Find where the given text appears and provide that cell's center as (x, y) coordinate. 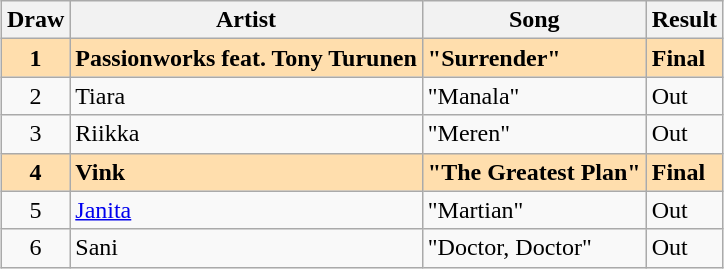
Artist (246, 20)
Result (684, 20)
"Doctor, Doctor" (534, 248)
Vink (246, 172)
1 (35, 58)
5 (35, 210)
Riikka (246, 134)
"Surrender" (534, 58)
Sani (246, 248)
Janita (246, 210)
3 (35, 134)
"The Greatest Plan" (534, 172)
2 (35, 96)
Song (534, 20)
4 (35, 172)
"Meren" (534, 134)
"Martian" (534, 210)
"Manala" (534, 96)
Draw (35, 20)
Passionworks feat. Tony Turunen (246, 58)
6 (35, 248)
Tiara (246, 96)
